Identify which cell holds the provided text, then report its [X, Y] central coordinate. 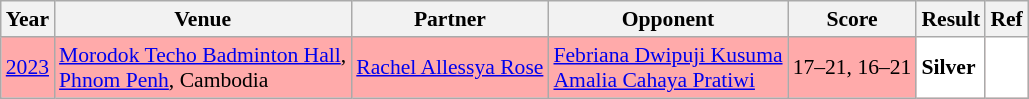
Opponent [668, 19]
Year [28, 19]
Morodok Techo Badminton Hall,Phnom Penh, Cambodia [202, 68]
Venue [202, 19]
Partner [450, 19]
2023 [28, 68]
Rachel Allessya Rose [450, 68]
Silver [950, 68]
Score [852, 19]
Ref [1006, 19]
Febriana Dwipuji Kusuma Amalia Cahaya Pratiwi [668, 68]
Result [950, 19]
17–21, 16–21 [852, 68]
